Capture the cell that displays the provided text and extract its [X, Y] central coordinate. 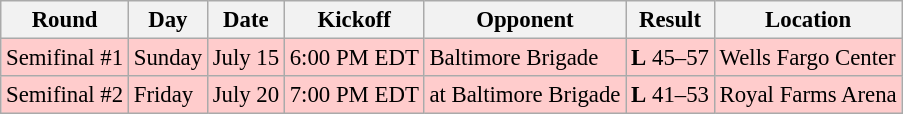
at Baltimore Brigade [525, 95]
Opponent [525, 20]
Semifinal #2 [65, 95]
Kickoff [354, 20]
Baltimore Brigade [525, 58]
Date [246, 20]
Semifinal #1 [65, 58]
Result [670, 20]
L 45–57 [670, 58]
Round [65, 20]
7:00 PM EDT [354, 95]
Sunday [168, 58]
July 20 [246, 95]
July 15 [246, 58]
Location [808, 20]
L 41–53 [670, 95]
Royal Farms Arena [808, 95]
6:00 PM EDT [354, 58]
Wells Fargo Center [808, 58]
Day [168, 20]
Friday [168, 95]
